Pinpoint the cell where the given text exists, returning its (X, Y) midpoint coordinate. 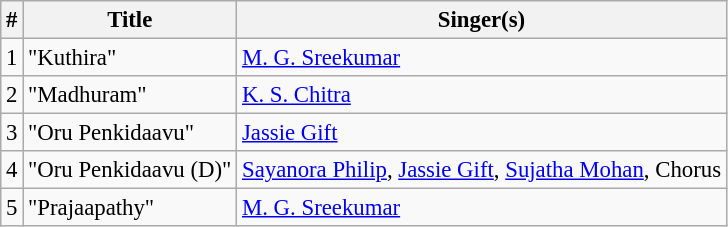
5 (12, 208)
4 (12, 170)
Sayanora Philip, Jassie Gift, Sujatha Mohan, Chorus (482, 170)
"Madhuram" (130, 95)
1 (12, 58)
Jassie Gift (482, 133)
"Oru Penkidaavu (D)" (130, 170)
"Oru Penkidaavu" (130, 133)
"Kuthira" (130, 58)
2 (12, 95)
Title (130, 20)
Singer(s) (482, 20)
"Prajaapathy" (130, 208)
# (12, 20)
K. S. Chitra (482, 95)
3 (12, 133)
